Pinpoint the cell where the given text exists, returning its [X, Y] midpoint coordinate. 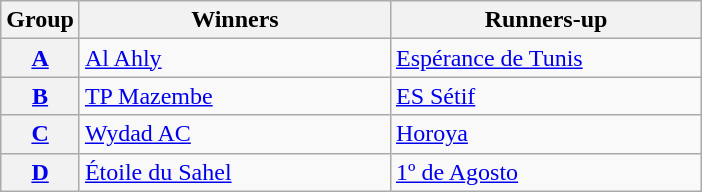
TP Mazembe [234, 96]
ES Sétif [546, 96]
Espérance de Tunis [546, 58]
C [40, 134]
Étoile du Sahel [234, 172]
Runners-up [546, 20]
A [40, 58]
B [40, 96]
Group [40, 20]
D [40, 172]
Horoya [546, 134]
Winners [234, 20]
Al Ahly [234, 58]
Wydad AC [234, 134]
1º de Agosto [546, 172]
